Determine the [X, Y] coordinate at the center of the cell enclosing the given text.  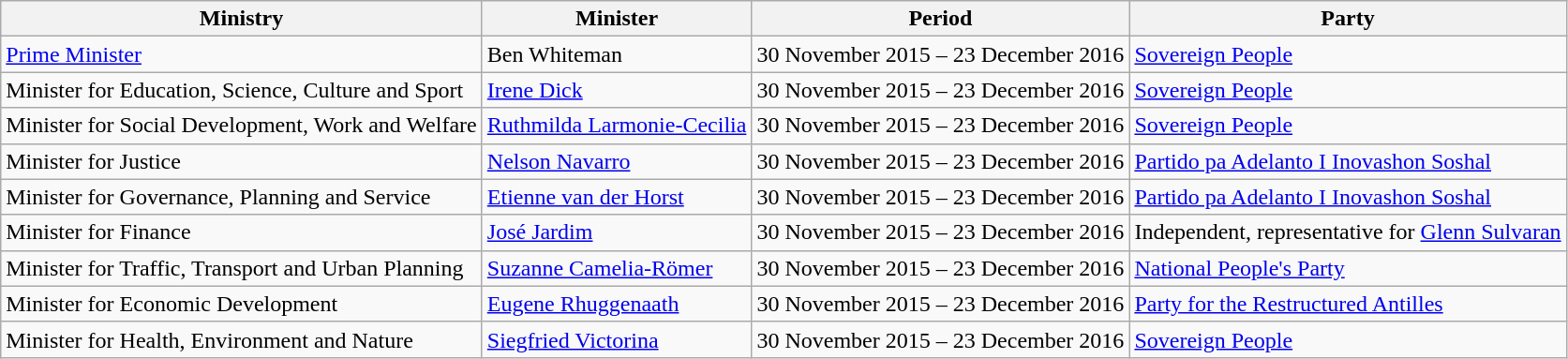
Siegfried Victorina [617, 339]
National People's Party [1348, 268]
Ministry [242, 19]
Etienne van der Horst [617, 197]
Minister for Governance, Planning and Service [242, 197]
Minister for Social Development, Work and Welfare [242, 126]
José Jardim [617, 232]
Minister for Economic Development [242, 304]
Minister for Finance [242, 232]
Independent, representative for Glenn Sulvaran [1348, 232]
Minister for Traffic, Transport and Urban Planning [242, 268]
Party for the Restructured Antilles [1348, 304]
Party [1348, 19]
Minister for Justice [242, 161]
Minister for Health, Environment and Nature [242, 339]
Irene Dick [617, 90]
Ben Whiteman [617, 54]
Minister for Education, Science, Culture and Sport [242, 90]
Minister [617, 19]
Eugene Rhuggenaath [617, 304]
Prime Minister [242, 54]
Suzanne Camelia-Römer [617, 268]
Period [941, 19]
Ruthmilda Larmonie-Cecilia [617, 126]
Nelson Navarro [617, 161]
